Extract the (X, Y) coordinate from the center of the cell holding the provided text.  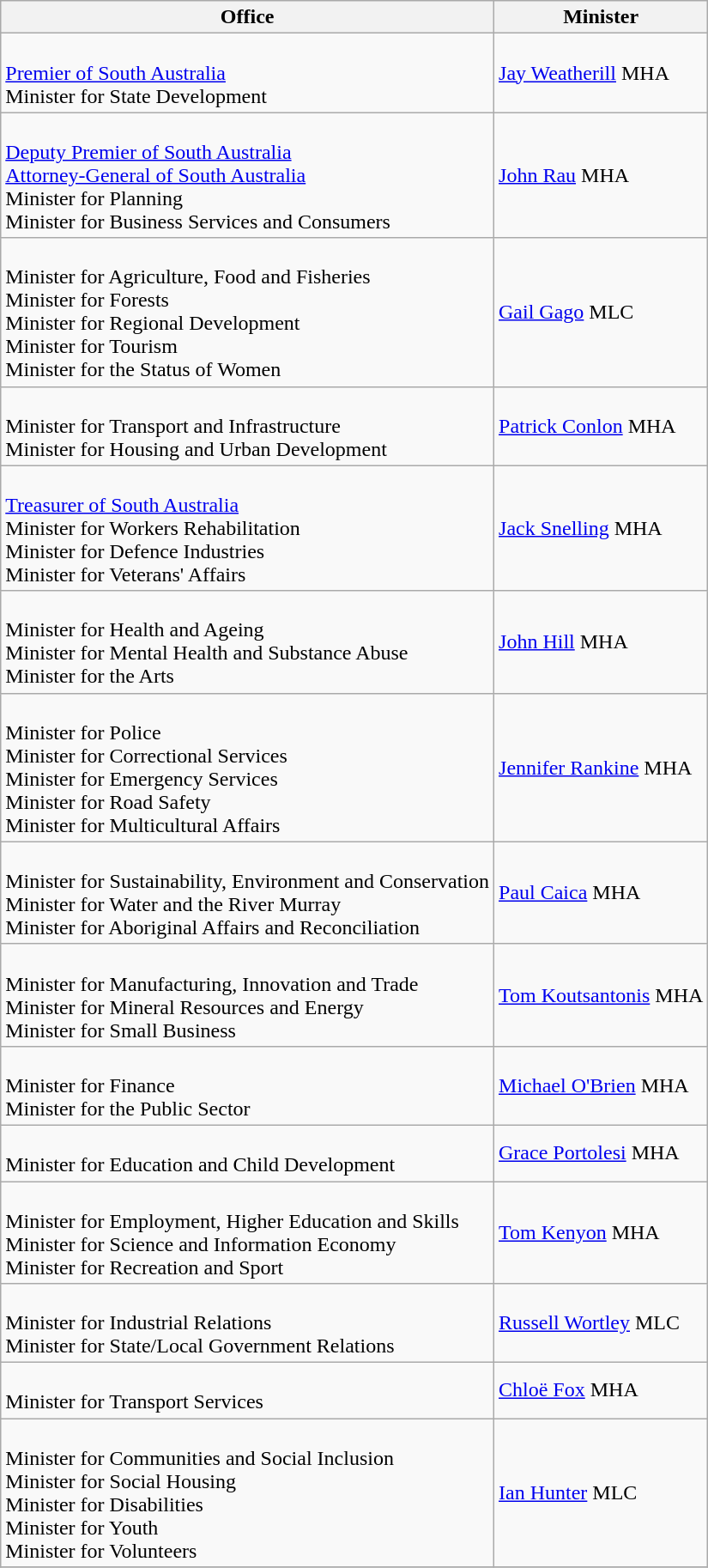
Deputy Premier of South Australia Attorney-General of South Australia Minister for Planning Minister for Business Services and Consumers (247, 175)
Patrick Conlon MHA (601, 426)
Minister for Manufacturing, Innovation and Trade Minister for Mineral Resources and Energy Minister for Small Business (247, 994)
Jay Weatherill MHA (601, 73)
Minister for Health and Ageing Minister for Mental Health and Substance Abuse Minister for the Arts (247, 642)
Jack Snelling MHA (601, 528)
Minister (601, 17)
Treasurer of South Australia Minister for Workers Rehabilitation Minister for Defence Industries Minister for Veterans' Affairs (247, 528)
Minister for Finance Minister for the Public Sector (247, 1085)
Minister for Industrial Relations Minister for State/Local Government Relations (247, 1323)
Gail Gago MLC (601, 313)
Minister for Employment, Higher Education and Skills Minister for Science and Information Economy Minister for Recreation and Sport (247, 1233)
Paul Caica MHA (601, 893)
Tom Koutsantonis MHA (601, 994)
Michael O'Brien MHA (601, 1085)
John Rau MHA (601, 175)
Grace Portolesi MHA (601, 1152)
Minister for Transport Services (247, 1391)
Premier of South Australia Minister for State Development (247, 73)
Jennifer Rankine MHA (601, 768)
Minister for Sustainability, Environment and Conservation Minister for Water and the River Murray Minister for Aboriginal Affairs and Reconciliation (247, 893)
Ian Hunter MLC (601, 1492)
Minister for Education and Child Development (247, 1152)
Chloë Fox MHA (601, 1391)
Minister for Communities and Social Inclusion Minister for Social Housing Minister for Disabilities Minister for Youth Minister for Volunteers (247, 1492)
Russell Wortley MLC (601, 1323)
Minister for Police Minister for Correctional Services Minister for Emergency Services Minister for Road Safety Minister for Multicultural Affairs (247, 768)
Tom Kenyon MHA (601, 1233)
Minister for Transport and Infrastructure Minister for Housing and Urban Development (247, 426)
Office (247, 17)
John Hill MHA (601, 642)
